Output the (x, y) coordinate of the center of the cell containing the given text.  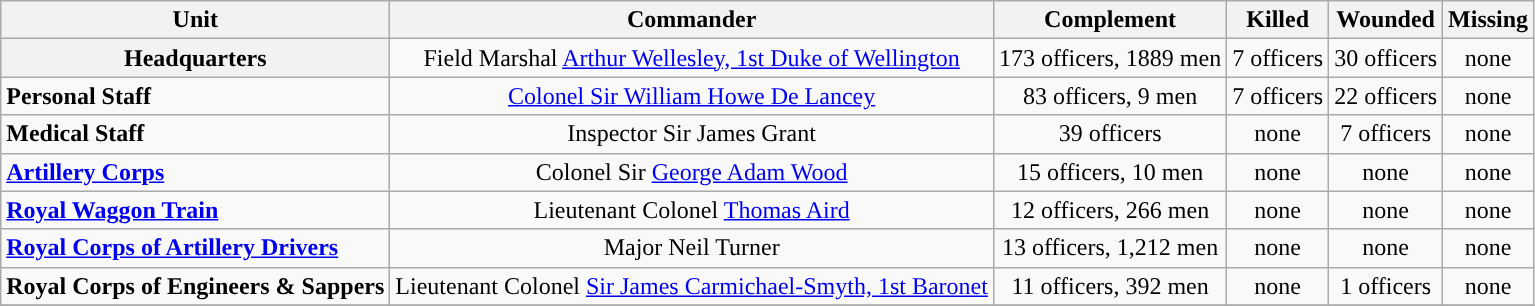
Lieutenant Colonel Sir James Carmichael-Smyth, 1st Baronet (692, 286)
Headquarters (196, 58)
Royal Corps of Artillery Drivers (196, 248)
Medical Staff (196, 134)
Major Neil Turner (692, 248)
Personal Staff (196, 96)
173 officers, 1889 men (1110, 58)
Inspector Sir James Grant (692, 134)
Wounded (1386, 20)
Royal Waggon Train (196, 210)
Colonel Sir William Howe De Lancey (692, 96)
Complement (1110, 20)
Unit (196, 20)
83 officers, 9 men (1110, 96)
Royal Corps of Engineers & Sappers (196, 286)
13 officers, 1,212 men (1110, 248)
12 officers, 266 men (1110, 210)
Colonel Sir George Adam Wood (692, 172)
39 officers (1110, 134)
22 officers (1386, 96)
Commander (692, 20)
Field Marshal Arthur Wellesley, 1st Duke of Wellington (692, 58)
Artillery Corps (196, 172)
30 officers (1386, 58)
11 officers, 392 men (1110, 286)
15 officers, 10 men (1110, 172)
Missing (1488, 20)
Killed (1278, 20)
Lieutenant Colonel Thomas Aird (692, 210)
1 officers (1386, 286)
